Determine the (x, y) coordinate at the center of the cell enclosing the given text.  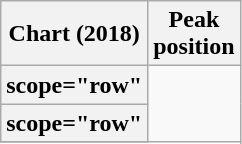
Peakposition (194, 34)
Chart (2018) (74, 34)
